Search for the cell housing the specified text and yield its (X, Y) center coordinate. 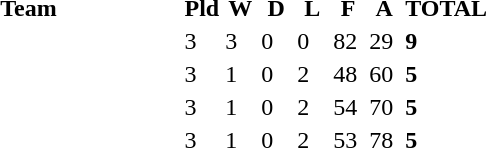
54 (348, 107)
82 (348, 41)
48 (348, 74)
70 (384, 107)
29 (384, 41)
60 (384, 74)
